Locate the cell with the specified text and output its [x, y] center coordinate. 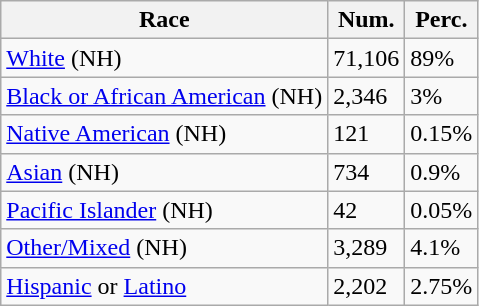
3% [442, 96]
Hispanic or Latino [164, 286]
Num. [366, 20]
4.1% [442, 248]
2.75% [442, 286]
2,346 [366, 96]
Other/Mixed (NH) [164, 248]
3,289 [366, 248]
121 [366, 134]
71,106 [366, 58]
Native American (NH) [164, 134]
Perc. [442, 20]
0.9% [442, 172]
Black or African American (NH) [164, 96]
42 [366, 210]
Asian (NH) [164, 172]
0.15% [442, 134]
89% [442, 58]
0.05% [442, 210]
2,202 [366, 286]
Pacific Islander (NH) [164, 210]
Race [164, 20]
734 [366, 172]
White (NH) [164, 58]
